Pinpoint the cell where the given text exists, returning its (x, y) midpoint coordinate. 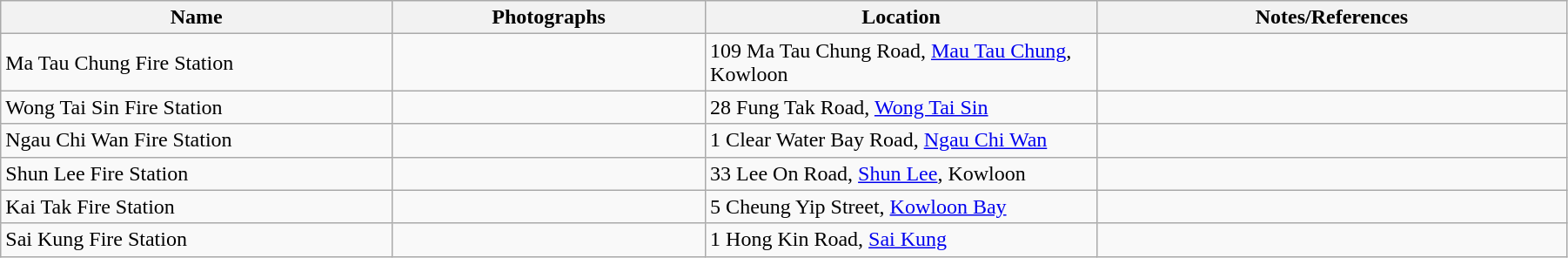
Photographs (549, 17)
Ngau Chi Wan Fire Station (197, 140)
Name (197, 17)
Sai Kung Fire Station (197, 240)
109 Ma Tau Chung Road, Mau Tau Chung, Kowloon (901, 63)
Ma Tau Chung Fire Station (197, 63)
Kai Tak Fire Station (197, 207)
5 Cheung Yip Street, Kowloon Bay (901, 207)
Location (901, 17)
Wong Tai Sin Fire Station (197, 107)
1 Hong Kin Road, Sai Kung (901, 240)
33 Lee On Road, Shun Lee, Kowloon (901, 173)
Notes/References (1331, 17)
1 Clear Water Bay Road, Ngau Chi Wan (901, 140)
Shun Lee Fire Station (197, 173)
28 Fung Tak Road, Wong Tai Sin (901, 107)
